Scan for the cell matching the given text and deliver its [x, y] coordinate at center. 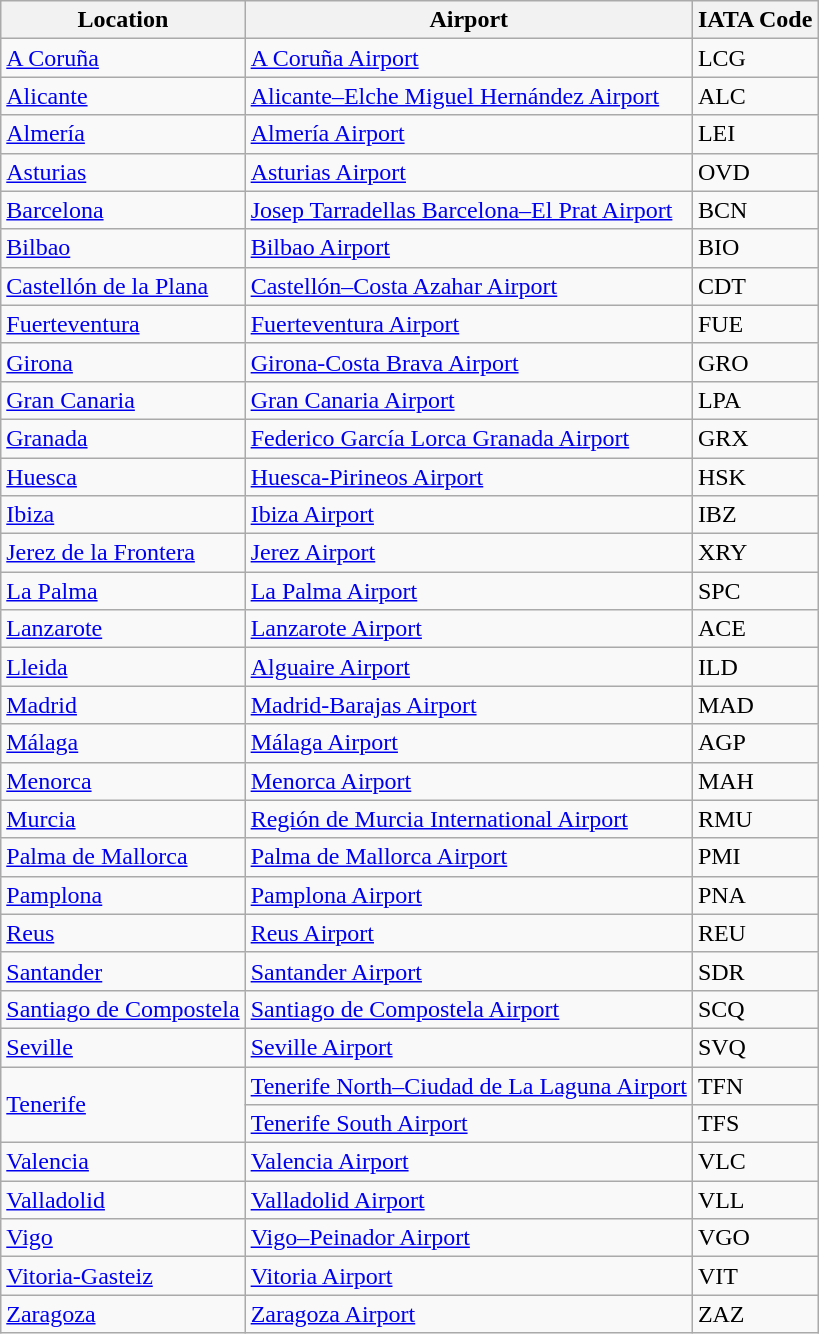
IATA Code [755, 20]
Santiago de Compostela Airport [468, 1009]
Federico García Lorca Granada Airport [468, 438]
VLL [755, 1200]
La Palma [123, 591]
Girona-Costa Brava Airport [468, 362]
FUE [755, 324]
Región de Murcia International Airport [468, 819]
GRO [755, 362]
SDR [755, 971]
Lanzarote [123, 629]
Pamplona [123, 895]
A Coruña [123, 58]
BCN [755, 210]
Alicante–Elche Miguel Hernández Airport [468, 96]
PNA [755, 895]
Pamplona Airport [468, 895]
Almería [123, 134]
Palma de Mallorca Airport [468, 857]
Granada [123, 438]
BIO [755, 248]
ALC [755, 96]
Tenerife South Airport [468, 1124]
Bilbao [123, 248]
Madrid-Barajas Airport [468, 705]
Bilbao Airport [468, 248]
A Coruña Airport [468, 58]
Santiago de Compostela [123, 1009]
HSK [755, 477]
Alguaire Airport [468, 667]
Location [123, 20]
Tenerife [123, 1104]
LEI [755, 134]
Zaragoza Airport [468, 1314]
Santander Airport [468, 971]
Fuerteventura [123, 324]
Vigo [123, 1238]
SVQ [755, 1047]
Reus Airport [468, 933]
La Palma Airport [468, 591]
Valladolid [123, 1200]
LCG [755, 58]
Barcelona [123, 210]
Ibiza [123, 515]
AGP [755, 743]
Palma de Mallorca [123, 857]
Menorca Airport [468, 781]
Huesca [123, 477]
Girona [123, 362]
IBZ [755, 515]
Gran Canaria Airport [468, 400]
Málaga Airport [468, 743]
XRY [755, 553]
Castellón–Costa Azahar Airport [468, 286]
Santander [123, 971]
ZAZ [755, 1314]
SCQ [755, 1009]
Seville Airport [468, 1047]
TFN [755, 1085]
Murcia [123, 819]
Gran Canaria [123, 400]
VLC [755, 1162]
Asturias Airport [468, 172]
Vigo–Peinador Airport [468, 1238]
GRX [755, 438]
Airport [468, 20]
Jerez Airport [468, 553]
Alicante [123, 96]
Vitoria Airport [468, 1276]
TFS [755, 1124]
VIT [755, 1276]
MAH [755, 781]
LPA [755, 400]
Castellón de la Plana [123, 286]
Valencia [123, 1162]
Reus [123, 933]
Huesca-Pirineos Airport [468, 477]
REU [755, 933]
Seville [123, 1047]
ACE [755, 629]
SPC [755, 591]
Jerez de la Frontera [123, 553]
Ibiza Airport [468, 515]
RMU [755, 819]
Madrid [123, 705]
CDT [755, 286]
OVD [755, 172]
Zaragoza [123, 1314]
Lleida [123, 667]
Lanzarote Airport [468, 629]
Valladolid Airport [468, 1200]
ILD [755, 667]
Málaga [123, 743]
Vitoria-Gasteiz [123, 1276]
MAD [755, 705]
Asturias [123, 172]
Almería Airport [468, 134]
Valencia Airport [468, 1162]
VGO [755, 1238]
Josep Tarradellas Barcelona–El Prat Airport [468, 210]
Tenerife North–Ciudad de La Laguna Airport [468, 1085]
PMI [755, 857]
Fuerteventura Airport [468, 324]
Menorca [123, 781]
